From the cell containing the given text, extract its center point as [X, Y] coordinate. 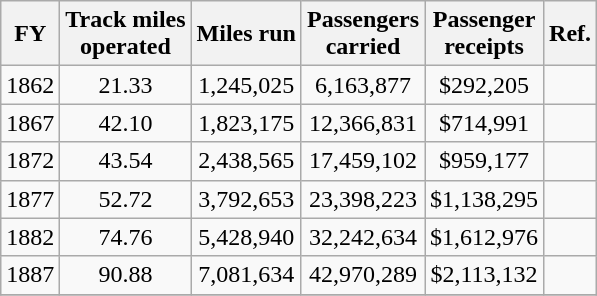
1887 [30, 275]
52.72 [126, 199]
Track milesoperated [126, 34]
Passengerreceipts [484, 34]
74.76 [126, 237]
2,438,565 [246, 161]
42,970,289 [362, 275]
1877 [30, 199]
$1,138,295 [484, 199]
1872 [30, 161]
32,242,634 [362, 237]
43.54 [126, 161]
3,792,653 [246, 199]
FY [30, 34]
23,398,223 [362, 199]
1,245,025 [246, 85]
$959,177 [484, 161]
Ref. [570, 34]
1867 [30, 123]
5,428,940 [246, 237]
$1,612,976 [484, 237]
$714,991 [484, 123]
6,163,877 [362, 85]
7,081,634 [246, 275]
$292,205 [484, 85]
1882 [30, 237]
17,459,102 [362, 161]
1862 [30, 85]
$2,113,132 [484, 275]
12,366,831 [362, 123]
Miles run [246, 34]
42.10 [126, 123]
1,823,175 [246, 123]
21.33 [126, 85]
Passengerscarried [362, 34]
90.88 [126, 275]
